Pinpoint the cell where the given text exists, returning its (x, y) midpoint coordinate. 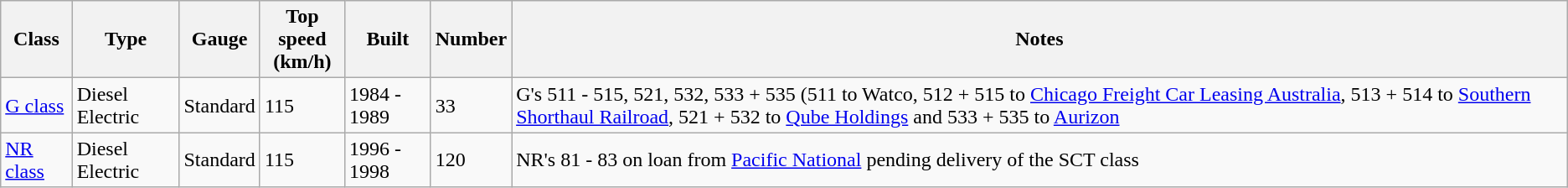
Top speed(km/h) (302, 39)
Type (126, 39)
1996 - 1998 (389, 159)
Notes (1040, 39)
Gauge (219, 39)
1984 - 1989 (389, 106)
Class (37, 39)
G class (37, 106)
Built (389, 39)
Number (471, 39)
NR's 81 - 83 on loan from Pacific National pending delivery of the SCT class (1040, 159)
120 (471, 159)
NR class (37, 159)
33 (471, 106)
